Pinpoint the cell where the given text exists, returning its [X, Y] midpoint coordinate. 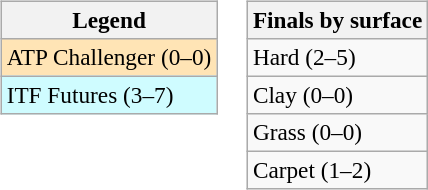
Hard (2–5) [337, 57]
Carpet (1–2) [337, 171]
Clay (0–0) [337, 95]
ATP Challenger (0–0) [108, 57]
Legend [108, 20]
Grass (0–0) [337, 133]
ITF Futures (3–7) [108, 95]
Finals by surface [337, 20]
